Determine the (x, y) coordinate at the center of the cell enclosing the given text.  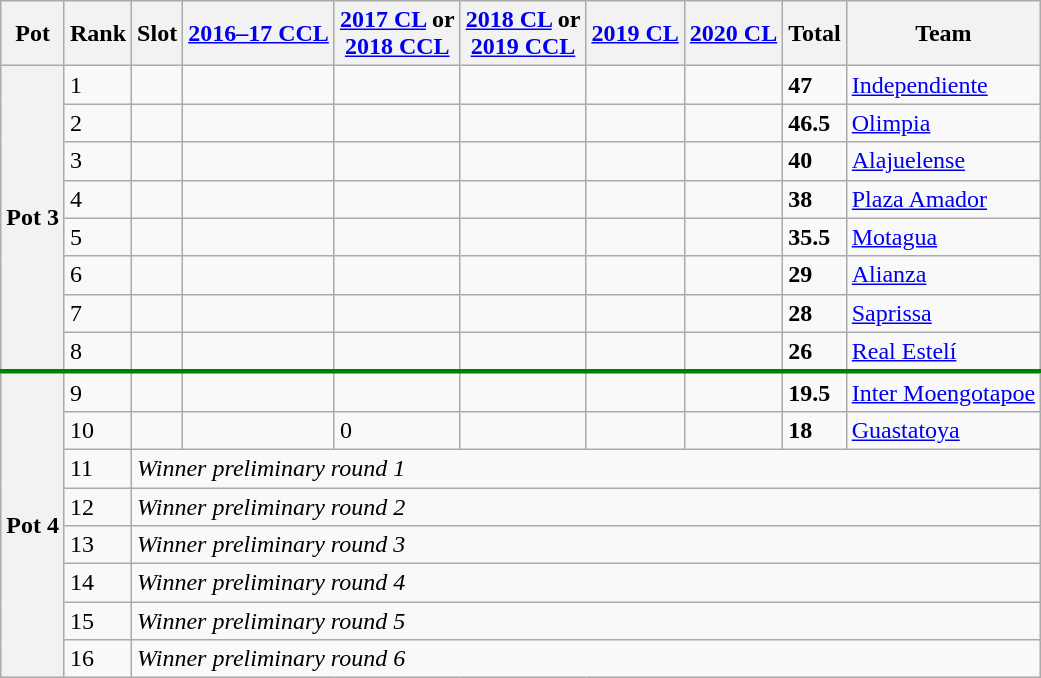
2019 CL (635, 34)
Plaza Amador (943, 199)
29 (815, 275)
28 (815, 313)
5 (98, 237)
Olimpia (943, 123)
9 (98, 392)
Independiente (943, 85)
3 (98, 161)
Winner preliminary round 5 (586, 621)
6 (98, 275)
Alianza (943, 275)
2020 CL (733, 34)
47 (815, 85)
2017 CL or2018 CCL (397, 34)
18 (815, 430)
Rank (98, 34)
Total (815, 34)
8 (98, 352)
Pot (33, 34)
0 (397, 430)
Winner preliminary round 2 (586, 507)
19.5 (815, 392)
4 (98, 199)
Saprissa (943, 313)
13 (98, 545)
2016–17 CCL (259, 34)
11 (98, 468)
Winner preliminary round 3 (586, 545)
Inter Moengotapoe (943, 392)
Motagua (943, 237)
Team (943, 34)
Slot (158, 34)
38 (815, 199)
46.5 (815, 123)
Winner preliminary round 4 (586, 583)
Winner preliminary round 6 (586, 659)
Guastatoya (943, 430)
Winner preliminary round 1 (586, 468)
14 (98, 583)
10 (98, 430)
2 (98, 123)
Pot 4 (33, 525)
35.5 (815, 237)
Alajuelense (943, 161)
16 (98, 659)
Pot 3 (33, 219)
1 (98, 85)
Real Estelí (943, 352)
7 (98, 313)
15 (98, 621)
40 (815, 161)
12 (98, 507)
2018 CL or2019 CCL (523, 34)
26 (815, 352)
